Pinpoint the cell where the given text exists, returning its (X, Y) midpoint coordinate. 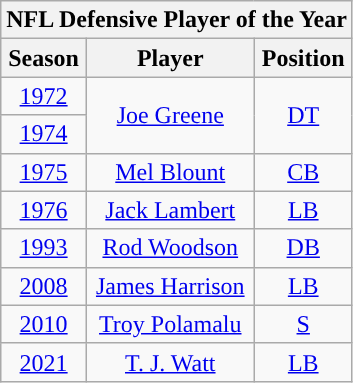
1993 (44, 248)
Season (44, 58)
1975 (44, 172)
2008 (44, 286)
DB (303, 248)
Joe Greene (171, 115)
Player (171, 58)
2010 (44, 324)
James Harrison (171, 286)
Rod Woodson (171, 248)
Troy Polamalu (171, 324)
1976 (44, 210)
1972 (44, 96)
Jack Lambert (171, 210)
Position (303, 58)
Mel Blount (171, 172)
NFL Defensive Player of the Year (177, 20)
1974 (44, 134)
DT (303, 115)
S (303, 324)
2021 (44, 362)
CB (303, 172)
T. J. Watt (171, 362)
